Determine the [X, Y] coordinate at the center of the cell enclosing the given text.  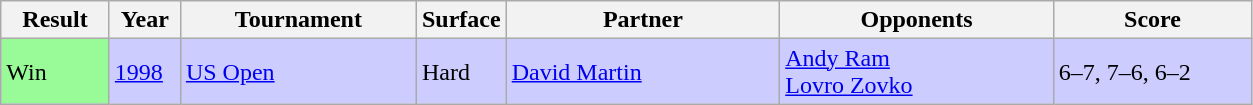
Result [56, 20]
Win [56, 72]
Partner [643, 20]
Surface [461, 20]
Year [144, 20]
6–7, 7–6, 6–2 [1152, 72]
Hard [461, 72]
Tournament [298, 20]
Score [1152, 20]
Andy Ram Lovro Zovko [917, 72]
US Open [298, 72]
David Martin [643, 72]
Opponents [917, 20]
1998 [144, 72]
